Find where the given text appears and provide that cell's center as (x, y) coordinate. 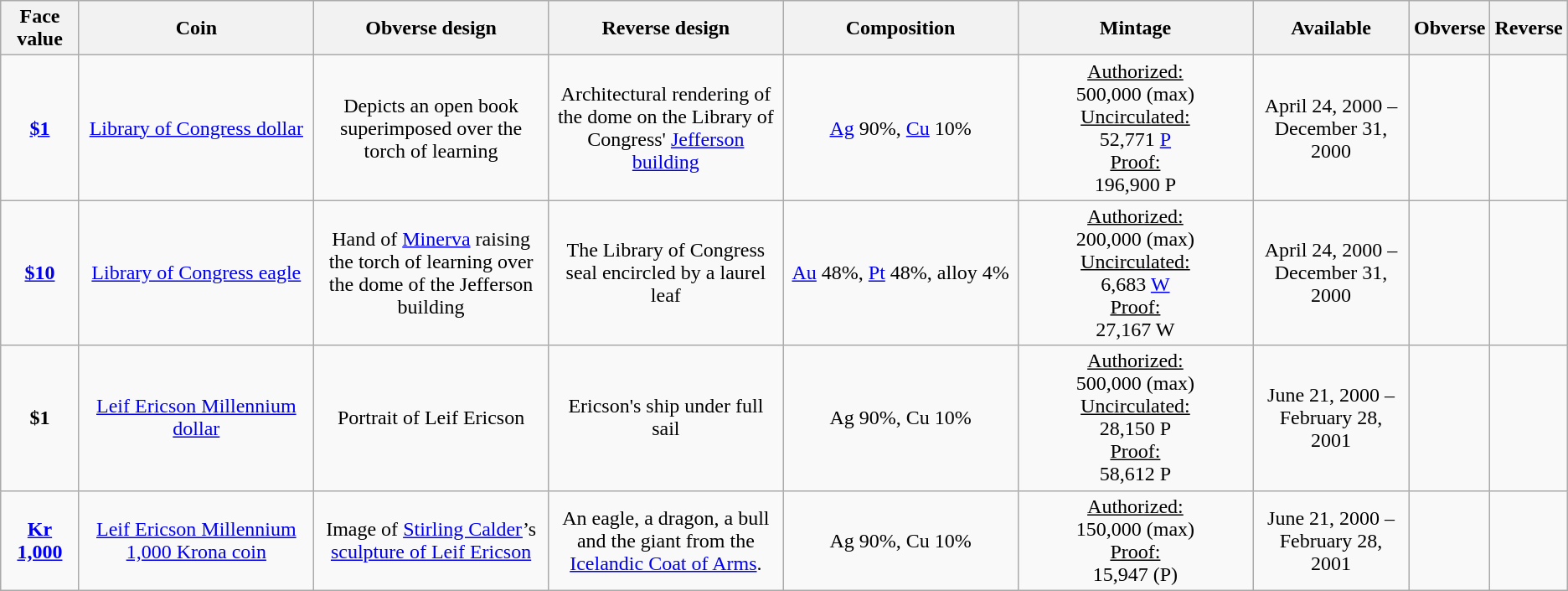
Obverse (1450, 29)
Au 48%, Pt 48%, alloy 4% (900, 273)
Leif Ericson Millennium dollar (196, 417)
Authorized:150,000 (max)Proof:15,947 (P) (1135, 540)
Available (1332, 29)
Ericson's ship under full sail (666, 417)
Reverse design (666, 29)
Authorized:500,000 (max)Uncirculated:52,771 PProof:196,900 P (1135, 127)
Obverse design (431, 29)
Authorized:500,000 (max)Uncirculated:28,150 PProof:58,612 P (1135, 417)
$10 (40, 273)
Depicts an open book superimposed over the torch of learning (431, 127)
Authorized:200,000 (max)Uncirculated:6,683 WProof:27,167 W (1135, 273)
Coin (196, 29)
An eagle, a dragon, a bull and the giant from the Icelandic Coat of Arms. (666, 540)
Leif Ericson Millennium 1,000 Krona coin (196, 540)
Composition (900, 29)
Image of Stirling Calder’s sculpture of Leif Ericson (431, 540)
The Library of Congress seal encircled by a laurel leaf (666, 273)
Architectural rendering of the dome on the Library of Congress' Jefferson building (666, 127)
Mintage (1135, 29)
Kr 1,000 (40, 540)
Library of Congress eagle (196, 273)
Portrait of Leif Ericson (431, 417)
Library of Congress dollar (196, 127)
Face value (40, 29)
Hand of Minerva raising the torch of learning over the dome of the Jefferson building (431, 273)
Reverse (1529, 29)
